Identify which cell holds the provided text, then report its [X, Y] central coordinate. 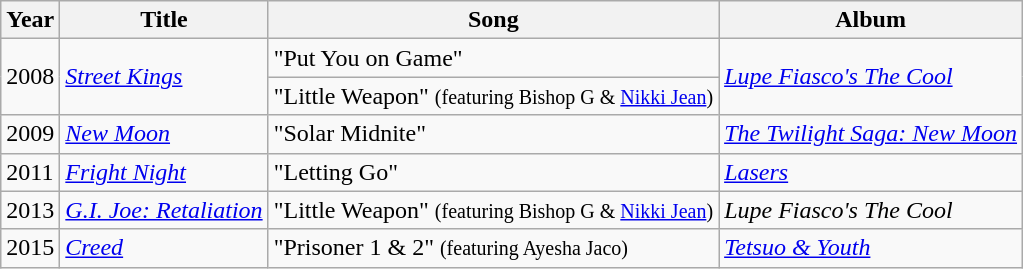
Street Kings [164, 77]
Tetsuo & Youth [871, 248]
Lasers [871, 172]
Fright Night [164, 172]
2011 [30, 172]
Album [871, 20]
The Twilight Saga: New Moon [871, 134]
Song [493, 20]
"Prisoner 1 & 2" (featuring Ayesha Jaco) [493, 248]
"Letting Go" [493, 172]
Year [30, 20]
"Solar Midnite" [493, 134]
"Put You on Game" [493, 58]
2015 [30, 248]
2008 [30, 77]
G.I. Joe: Retaliation [164, 210]
New Moon [164, 134]
2009 [30, 134]
Title [164, 20]
Creed [164, 248]
2013 [30, 210]
